Return (X, Y) of the center of cell containing provided text 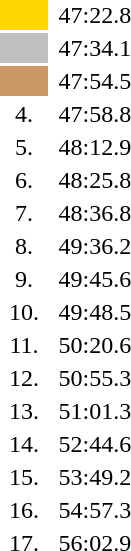
11. (24, 345)
4. (24, 114)
12. (24, 378)
6. (24, 180)
9. (24, 279)
8. (24, 246)
7. (24, 213)
5. (24, 147)
16. (24, 510)
15. (24, 477)
13. (24, 411)
14. (24, 444)
10. (24, 312)
